Search for the cell housing the specified text and yield its [x, y] center coordinate. 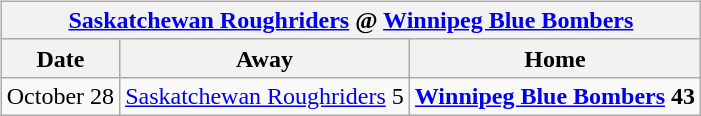
Away [265, 58]
Home [554, 58]
Saskatchewan Roughriders 5 [265, 96]
October 28 [60, 96]
Saskatchewan Roughriders @ Winnipeg Blue Bombers [350, 20]
Date [60, 58]
Winnipeg Blue Bombers 43 [554, 96]
